Locate the cell with the specified text and output its (x, y) center coordinate. 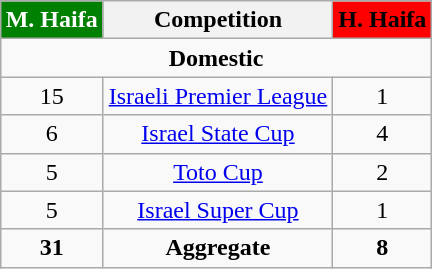
Israel State Cup (218, 134)
Israeli Premier League (218, 96)
Domestic (216, 58)
M. Haifa (52, 20)
31 (52, 248)
H. Haifa (382, 20)
8 (382, 248)
Competition (218, 20)
6 (52, 134)
4 (382, 134)
15 (52, 96)
Toto Cup (218, 172)
Aggregate (218, 248)
Israel Super Cup (218, 210)
2 (382, 172)
